Extract the [x, y] coordinate from the center of the cell holding the provided text.  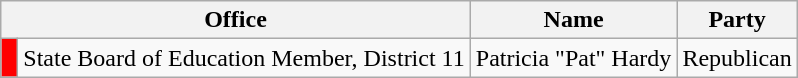
Name [574, 20]
Office [236, 20]
Patricia "Pat" Hardy [574, 58]
Party [737, 20]
Republican [737, 58]
State Board of Education Member, District 11 [244, 58]
